For the text-containing cell, return its midpoint in (x, y) coordinate format. 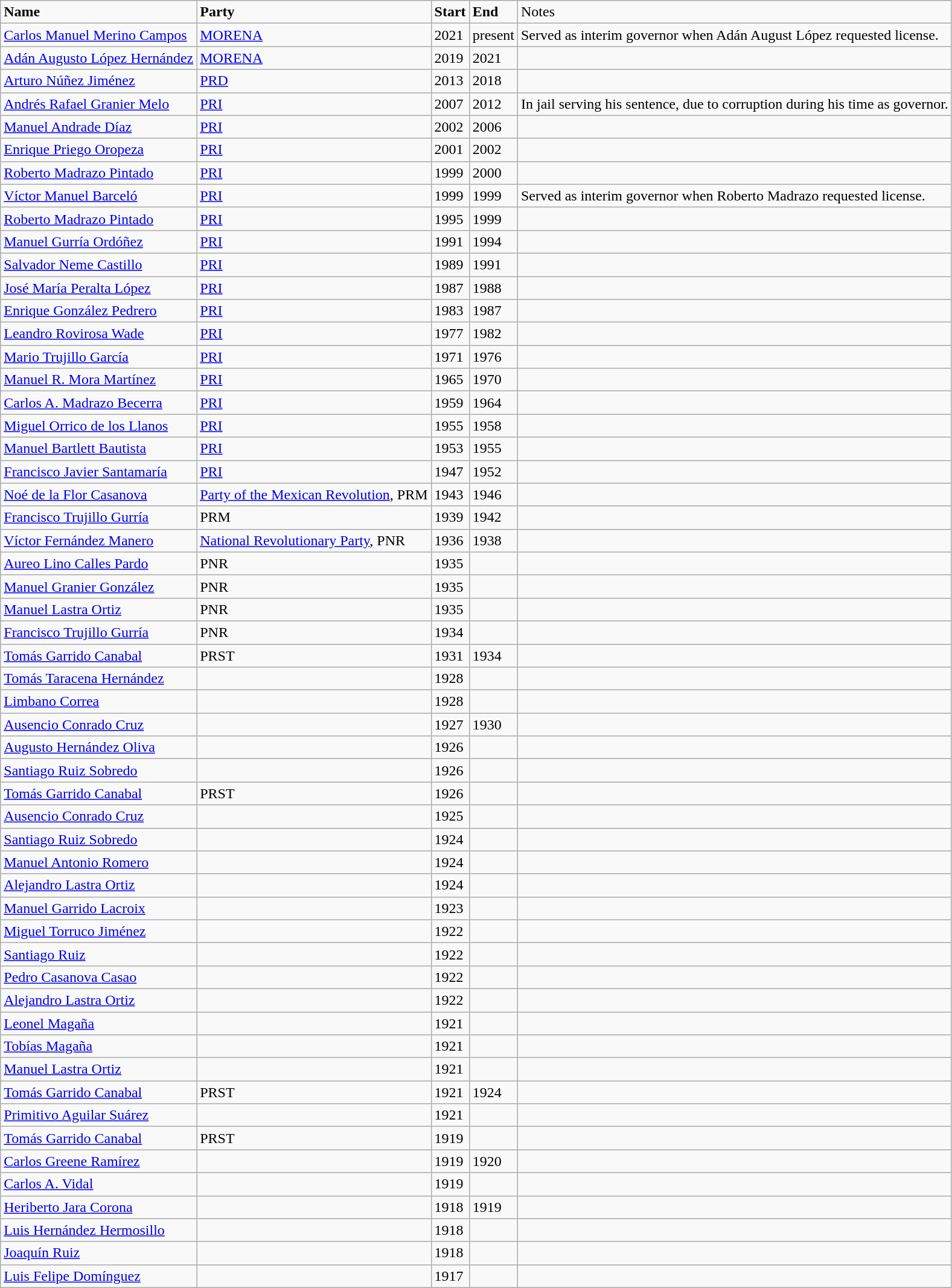
Andrés Rafael Granier Melo (99, 104)
1930 (493, 725)
Víctor Fernández Manero (99, 540)
Start (450, 12)
Carlos Greene Ramírez (99, 1161)
1988 (493, 288)
Arturo Núñez Jiménez (99, 81)
Party of the Mexican Revolution, PRM (314, 495)
2019 (450, 58)
Manuel Granier González (99, 586)
1946 (493, 495)
1927 (450, 725)
1936 (450, 540)
Manuel Antonio Romero (99, 862)
Pedro Casanova Casao (99, 977)
1977 (450, 334)
PRM (314, 517)
Salvador Neme Castillo (99, 264)
Carlos A. Madrazo Becerra (99, 403)
Luis Felipe Domínguez (99, 1276)
Served as interim governor when Roberto Madrazo requested license. (734, 196)
1994 (493, 242)
Enrique González Pedrero (99, 311)
Primitivo Aguilar Suárez (99, 1115)
Joaquín Ruiz (99, 1253)
Manuel Gurría Ordóñez (99, 242)
Tobías Magaña (99, 1046)
Notes (734, 12)
Noé de la Flor Casanova (99, 495)
1964 (493, 403)
1982 (493, 334)
1958 (493, 426)
Santiago Ruiz (99, 954)
Name (99, 12)
1943 (450, 495)
1931 (450, 655)
End (493, 12)
1970 (493, 380)
Miguel Orrico de los Llanos (99, 426)
José María Peralta López (99, 288)
Manuel R. Mora Martínez (99, 380)
Adán Augusto López Hernández (99, 58)
Augusto Hernández Oliva (99, 748)
PRD (314, 81)
1995 (450, 219)
1989 (450, 264)
1920 (493, 1161)
Tomás Taracena Hernández (99, 679)
2001 (450, 150)
1959 (450, 403)
1976 (493, 357)
2018 (493, 81)
1971 (450, 357)
1983 (450, 311)
1925 (450, 816)
2000 (493, 173)
In jail serving his sentence, due to corruption during his time as governor. (734, 104)
Francisco Javier Santamaría (99, 472)
1965 (450, 380)
2012 (493, 104)
Manuel Andrade Díaz (99, 127)
Luis Hernández Hermosillo (99, 1230)
Carlos Manuel Merino Campos (99, 35)
Mario Trujillo García (99, 357)
1939 (450, 517)
Leandro Rovirosa Wade (99, 334)
Manuel Bartlett Bautista (99, 449)
Limbano Correa (99, 702)
1953 (450, 449)
1947 (450, 472)
Leonel Magaña (99, 1024)
1952 (493, 472)
1942 (493, 517)
2006 (493, 127)
Aureo Lino Calles Pardo (99, 563)
Enrique Priego Oropeza (99, 150)
2013 (450, 81)
1923 (450, 908)
Víctor Manuel Barceló (99, 196)
Heriberto Jara Corona (99, 1207)
Manuel Garrido Lacroix (99, 908)
Party (314, 12)
Miguel Torruco Jiménez (99, 931)
National Revolutionary Party, PNR (314, 540)
1938 (493, 540)
present (493, 35)
Served as interim governor when Adán August López requested license. (734, 35)
2007 (450, 104)
1917 (450, 1276)
Carlos A. Vidal (99, 1184)
